Search for the cell housing the specified text and yield its (X, Y) center coordinate. 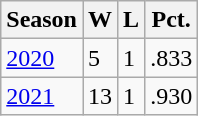
Season (42, 20)
L (132, 20)
.930 (172, 96)
13 (100, 96)
.833 (172, 58)
5 (100, 58)
2020 (42, 58)
2021 (42, 96)
Pct. (172, 20)
W (100, 20)
